Capture the cell that displays the provided text and extract its (x, y) central coordinate. 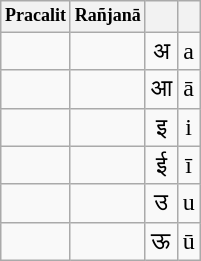
ऊ (161, 241)
ī (188, 165)
उ (161, 203)
ū (188, 241)
Pracalit (36, 16)
आ (161, 89)
a (188, 51)
इ (161, 127)
ā (188, 89)
Rañjanā (108, 16)
i (188, 127)
u (188, 203)
अ (161, 51)
ई (161, 165)
